Identify which cell holds the provided text, then report its (x, y) central coordinate. 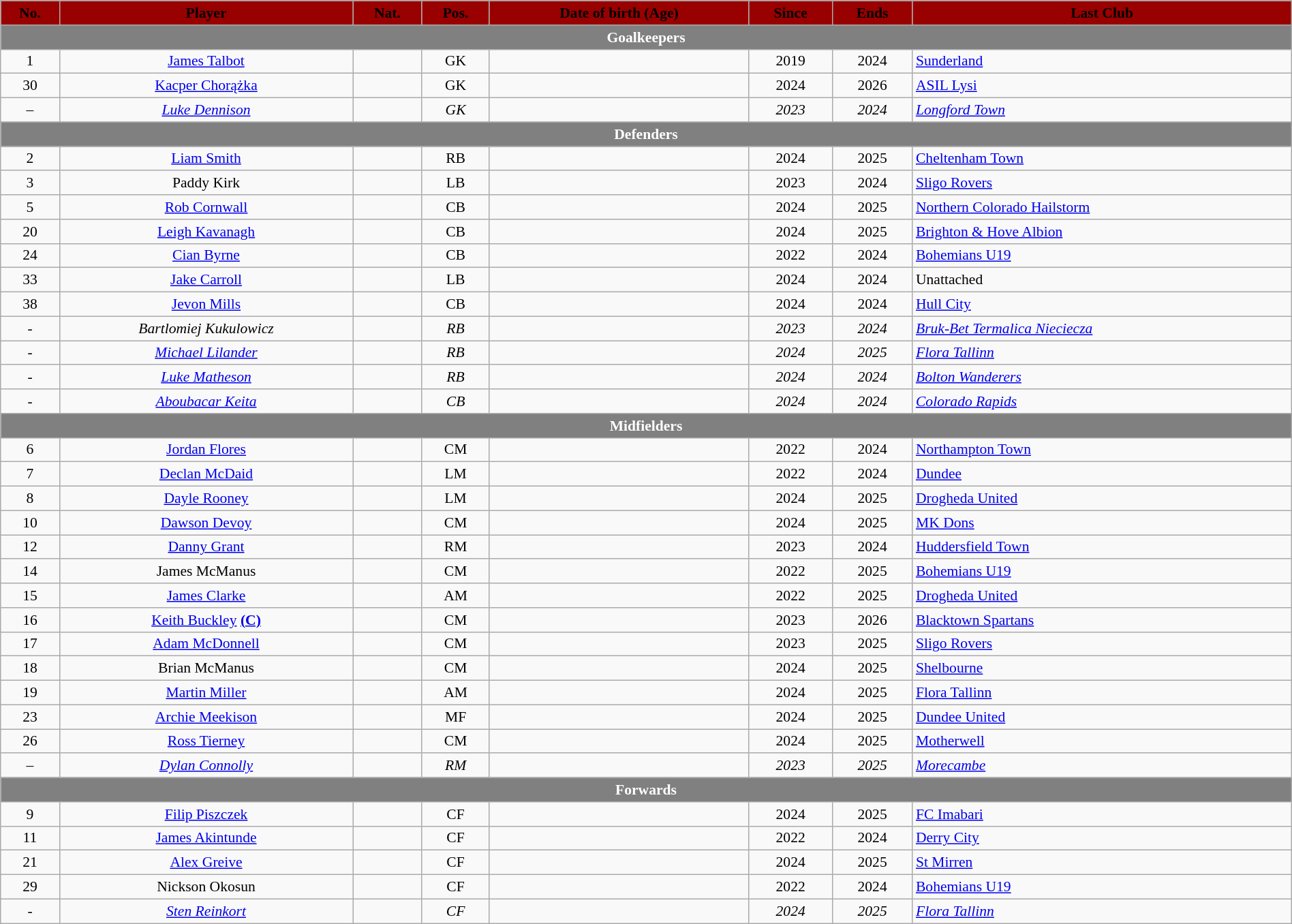
Luke Matheson (206, 378)
Huddersfield Town (1102, 547)
Cheltenham Town (1102, 159)
8 (30, 499)
Dundee United (1102, 717)
Michael Lilander (206, 353)
30 (30, 86)
Jordan Flores (206, 450)
24 (30, 256)
21 (30, 863)
Goalkeepers (646, 37)
MF (455, 717)
Keith Buckley (C) (206, 620)
Luke Dennison (206, 110)
Dundee (1102, 474)
Longford Town (1102, 110)
16 (30, 620)
Player (206, 13)
Filip Piszczek (206, 814)
Sunderland (1102, 61)
Archie Meekison (206, 717)
Derry City (1102, 838)
FC Imabari (1102, 814)
Leigh Kavanagh (206, 232)
Blacktown Spartans (1102, 620)
3 (30, 183)
Nat. (387, 13)
Since (790, 13)
33 (30, 280)
Morecambe (1102, 766)
Declan McDaid (206, 474)
James Clarke (206, 596)
St Mirren (1102, 863)
Forwards (646, 790)
17 (30, 644)
ASIL Lysi (1102, 86)
Pos. (455, 13)
Brighton & Hove Albion (1102, 232)
1 (30, 61)
Dawson Devoy (206, 523)
14 (30, 572)
7 (30, 474)
10 (30, 523)
Northern Colorado Hailstorm (1102, 207)
38 (30, 305)
5 (30, 207)
Motherwell (1102, 741)
Alex Greive (206, 863)
Bolton Wanderers (1102, 378)
Date of birth (Age) (619, 13)
James McManus (206, 572)
29 (30, 887)
2 (30, 159)
9 (30, 814)
MK Dons (1102, 523)
Brian McManus (206, 668)
James Akintunde (206, 838)
Cian Byrne (206, 256)
Ends (872, 13)
Jevon Mills (206, 305)
Last Club (1102, 13)
Danny Grant (206, 547)
No. (30, 13)
Bartlomiej Kukulowicz (206, 328)
Aboubacar Keita (206, 401)
18 (30, 668)
6 (30, 450)
Northampton Town (1102, 450)
Ross Tierney (206, 741)
Liam Smith (206, 159)
15 (30, 596)
11 (30, 838)
Dayle Rooney (206, 499)
Midfielders (646, 426)
Kacper Chorążka (206, 86)
Sten Reinkort (206, 911)
Bruk-Bet Termalica Nieciecza (1102, 328)
Rob Cornwall (206, 207)
Paddy Kirk (206, 183)
Adam McDonnell (206, 644)
2019 (790, 61)
Hull City (1102, 305)
Shelbourne (1102, 668)
12 (30, 547)
19 (30, 693)
Nickson Okosun (206, 887)
Jake Carroll (206, 280)
Colorado Rapids (1102, 401)
Dylan Connolly (206, 766)
20 (30, 232)
Martin Miller (206, 693)
James Talbot (206, 61)
Unattached (1102, 280)
23 (30, 717)
Defenders (646, 134)
26 (30, 741)
